Scan for the cell matching the given text and deliver its (x, y) coordinate at center. 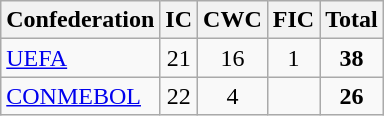
1 (293, 58)
Confederation (80, 20)
21 (179, 58)
26 (352, 96)
IC (179, 20)
UEFA (80, 58)
Total (352, 20)
CWC (233, 20)
38 (352, 58)
16 (233, 58)
22 (179, 96)
4 (233, 96)
FIC (293, 20)
CONMEBOL (80, 96)
